Output the [x, y] coordinate of the center of the cell containing the given text.  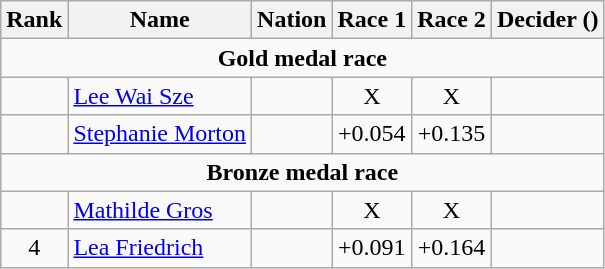
+0.091 [372, 248]
Bronze medal race [302, 172]
Nation [292, 20]
4 [34, 248]
Lee Wai Sze [160, 96]
+0.164 [452, 248]
Race 1 [372, 20]
Decider () [548, 20]
Lea Friedrich [160, 248]
Stephanie Morton [160, 134]
Gold medal race [302, 58]
Name [160, 20]
Race 2 [452, 20]
Rank [34, 20]
+0.054 [372, 134]
+0.135 [452, 134]
Mathilde Gros [160, 210]
